Output the [x, y] coordinate of the center of the cell containing the given text.  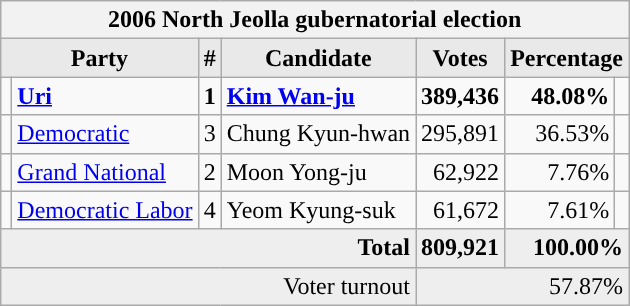
Moon Yong-ju [318, 172]
48.08% [560, 96]
Percentage [567, 58]
389,436 [460, 96]
809,921 [460, 248]
Yeom Kyung-suk [318, 210]
Candidate [318, 58]
1 [210, 96]
Total [208, 248]
Voter turnout [208, 286]
100.00% [567, 248]
Kim Wan-ju [318, 96]
62,922 [460, 172]
61,672 [460, 210]
295,891 [460, 134]
Uri [105, 96]
Chung Kyun-hwan [318, 134]
Democratic [105, 134]
Democratic Labor [105, 210]
2 [210, 172]
# [210, 58]
7.76% [560, 172]
57.87% [522, 286]
Party [100, 58]
3 [210, 134]
4 [210, 210]
36.53% [560, 134]
Grand National [105, 172]
7.61% [560, 210]
2006 North Jeolla gubernatorial election [315, 20]
Votes [460, 58]
